Return (x, y) of the center of cell containing provided text 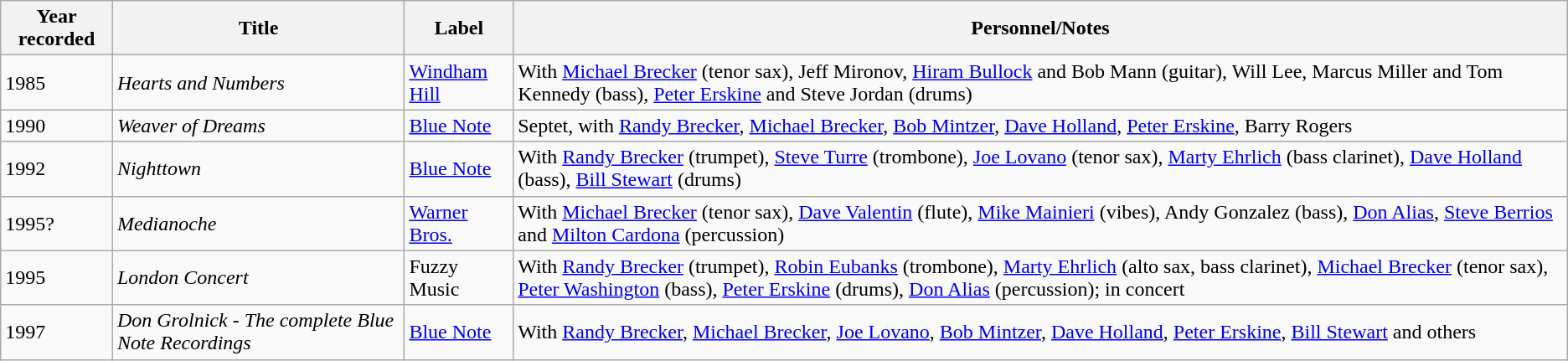
Title (258, 28)
1997 (57, 332)
1985 (57, 82)
With Randy Brecker, Michael Brecker, Joe Lovano, Bob Mintzer, Dave Holland, Peter Erskine, Bill Stewart and others (1040, 332)
Medianoche (258, 223)
London Concert (258, 278)
Label (459, 28)
Hearts and Numbers (258, 82)
1992 (57, 169)
Septet, with Randy Brecker, Michael Brecker, Bob Mintzer, Dave Holland, Peter Erskine, Barry Rogers (1040, 126)
Fuzzy Music (459, 278)
Personnel/Notes (1040, 28)
Warner Bros. (459, 223)
Year recorded (57, 28)
Nighttown (258, 169)
Weaver of Dreams (258, 126)
Windham Hill (459, 82)
1995 (57, 278)
1995? (57, 223)
Don Grolnick - The complete Blue Note Recordings (258, 332)
1990 (57, 126)
